Return (x, y) of the center of cell containing provided text 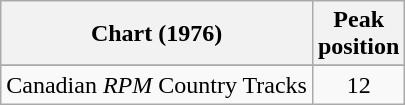
12 (358, 85)
Chart (1976) (157, 34)
Canadian RPM Country Tracks (157, 85)
Peakposition (358, 34)
